Capture the cell that displays the provided text and extract its (X, Y) central coordinate. 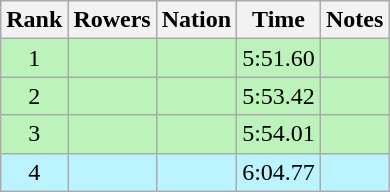
6:04.77 (279, 172)
Time (279, 20)
5:54.01 (279, 134)
Nation (196, 20)
5:53.42 (279, 96)
1 (34, 58)
5:51.60 (279, 58)
3 (34, 134)
Rank (34, 20)
4 (34, 172)
Notes (354, 20)
2 (34, 96)
Rowers (112, 20)
